Return the (X, Y) coordinate for the center point of the cell that contains the specified text.  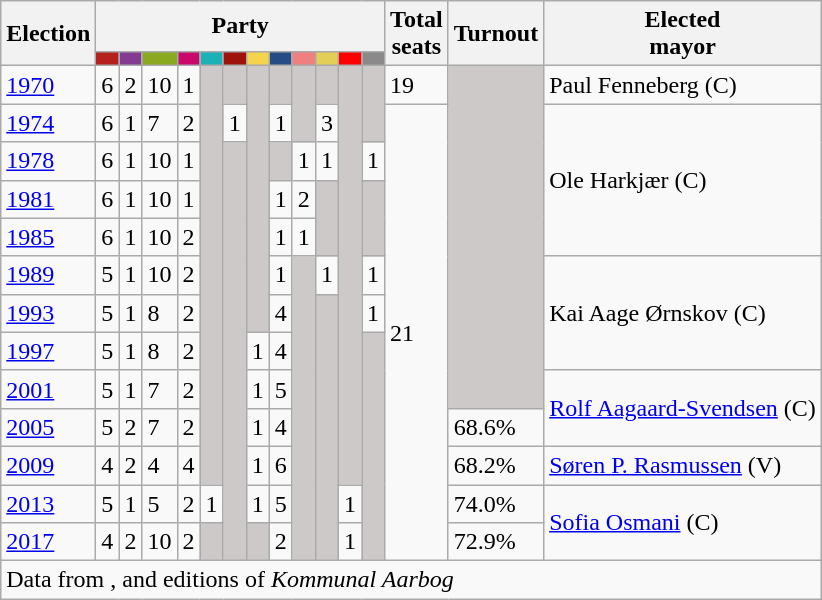
1981 (48, 199)
2009 (48, 465)
Data from , and editions of Kommunal Aarbog (412, 580)
1993 (48, 313)
Party (240, 26)
3 (326, 123)
Paul Fenneberg (C) (683, 85)
Election (48, 34)
Sofia Osmani (C) (683, 522)
2013 (48, 503)
Turnout (496, 34)
19 (417, 85)
1970 (48, 85)
1989 (48, 275)
1978 (48, 161)
72.9% (496, 542)
21 (417, 332)
Rolf Aagaard-Svendsen (C) (683, 408)
Ole Harkjær (C) (683, 180)
1997 (48, 351)
Kai Aage Ørnskov (C) (683, 313)
2017 (48, 542)
Electedmayor (683, 34)
2005 (48, 427)
Søren P. Rasmussen (V) (683, 465)
68.2% (496, 465)
74.0% (496, 503)
Totalseats (417, 34)
2001 (48, 389)
1985 (48, 237)
1974 (48, 123)
68.6% (496, 427)
